Locate the cell with the specified text and output its (X, Y) center coordinate. 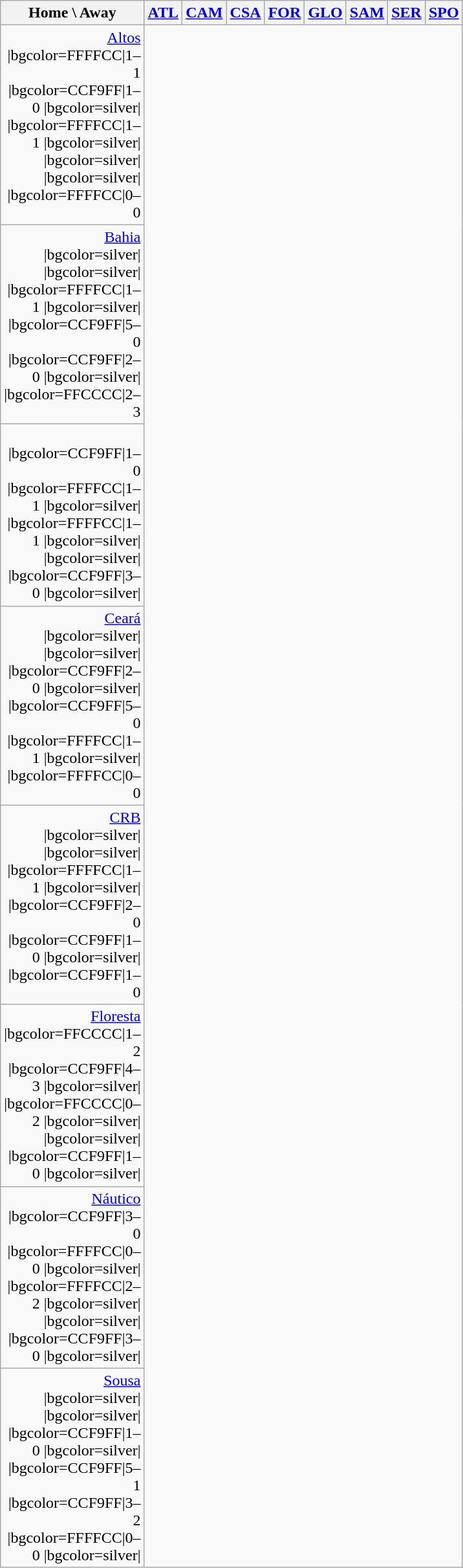
ATL (163, 13)
Home \ Away (72, 13)
|bgcolor=CCF9FF|1–0 |bgcolor=FFFFCC|1–1 |bgcolor=silver| |bgcolor=FFFFCC|1–1 |bgcolor=silver| |bgcolor=silver| |bgcolor=CCF9FF|3–0 |bgcolor=silver| (72, 515)
CSA (246, 13)
FOR (285, 13)
SER (407, 13)
GLO (325, 13)
CAM (204, 13)
SPO (444, 13)
SAM (367, 13)
